Determine the (x, y) coordinate at the center of the cell enclosing the given text.  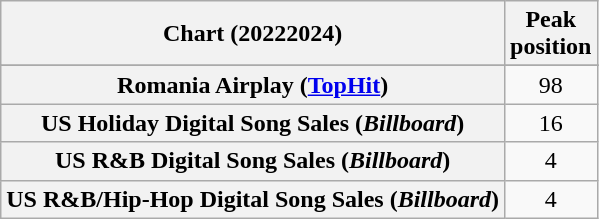
US Holiday Digital Song Sales (Billboard) (253, 123)
US R&B/Hip-Hop Digital Song Sales (Billboard) (253, 199)
98 (551, 85)
US R&B Digital Song Sales (Billboard) (253, 161)
Peakposition (551, 34)
Chart (20222024) (253, 34)
16 (551, 123)
Romania Airplay (TopHit) (253, 85)
